Locate the cell with the specified text and output its (X, Y) center coordinate. 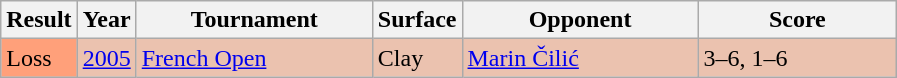
3–6, 1–6 (798, 58)
Clay (417, 58)
Year (106, 20)
2005 (106, 58)
French Open (254, 58)
Loss (39, 58)
Marin Čilić (580, 58)
Result (39, 20)
Tournament (254, 20)
Score (798, 20)
Opponent (580, 20)
Surface (417, 20)
